Locate the cell with the specified text and output its [X, Y] center coordinate. 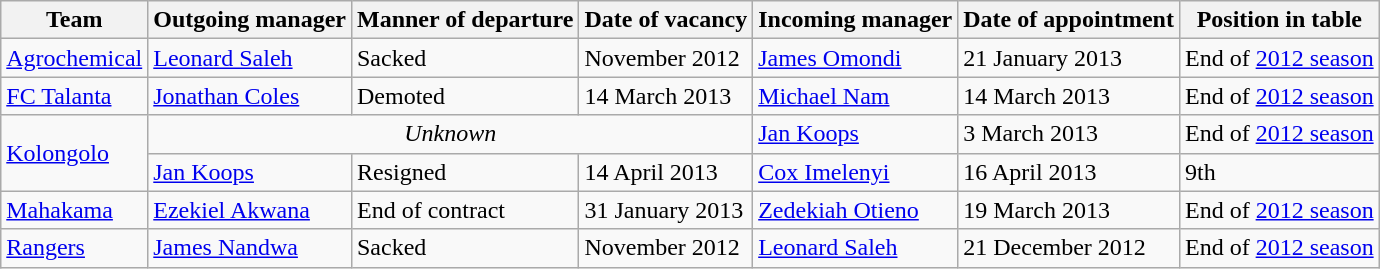
Michael Nam [856, 96]
Jonathan Coles [250, 96]
19 March 2013 [1069, 210]
Demoted [464, 96]
Cox Imelenyi [856, 172]
Zedekiah Otieno [856, 210]
Team [74, 20]
Manner of departure [464, 20]
Position in table [1279, 20]
Ezekiel Akwana [250, 210]
Unknown [450, 134]
Kolongolo [74, 153]
James Nandwa [250, 248]
FC Talanta [74, 96]
14 April 2013 [666, 172]
31 January 2013 [666, 210]
End of contract [464, 210]
Date of vacancy [666, 20]
Incoming manager [856, 20]
21 January 2013 [1069, 58]
Date of appointment [1069, 20]
16 April 2013 [1069, 172]
Rangers [74, 248]
Mahakama [74, 210]
3 March 2013 [1069, 134]
21 December 2012 [1069, 248]
Agrochemical [74, 58]
Outgoing manager [250, 20]
James Omondi [856, 58]
Resigned [464, 172]
9th [1279, 172]
